Determine the [x, y] coordinate at the center of the cell enclosing the given text.  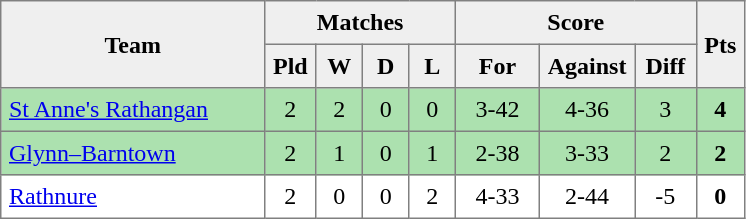
Pld [290, 66]
Pts [720, 44]
2-38 [497, 153]
2-44 [586, 197]
Score [576, 23]
Matches [360, 23]
3-33 [586, 153]
4-36 [586, 110]
St Anne's Rathangan [133, 110]
W [339, 66]
L [432, 66]
For [497, 66]
3-42 [497, 110]
-5 [666, 197]
Diff [666, 66]
4-33 [497, 197]
4 [720, 110]
D [385, 66]
Against [586, 66]
Glynn–Barntown [133, 153]
Rathnure [133, 197]
3 [666, 110]
Team [133, 44]
